Provide the [x, y] coordinate of the cell's center where the given text is located.  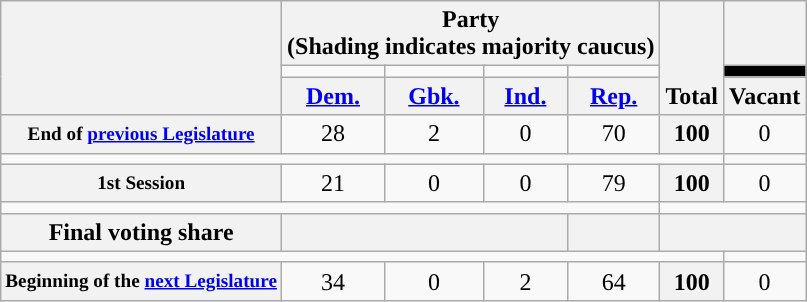
Vacant [764, 96]
79 [614, 183]
Gbk. [434, 96]
21 [334, 183]
Dem. [334, 96]
Rep. [614, 96]
Ind. [525, 96]
Total [692, 58]
Party (Shading indicates majority caucus) [471, 34]
Final voting share [142, 232]
Beginning of the next Legislature [142, 281]
1st Session [142, 183]
64 [614, 281]
End of previous Legislature [142, 134]
34 [334, 281]
70 [614, 134]
28 [334, 134]
